Search for the cell housing the specified text and yield its [X, Y] center coordinate. 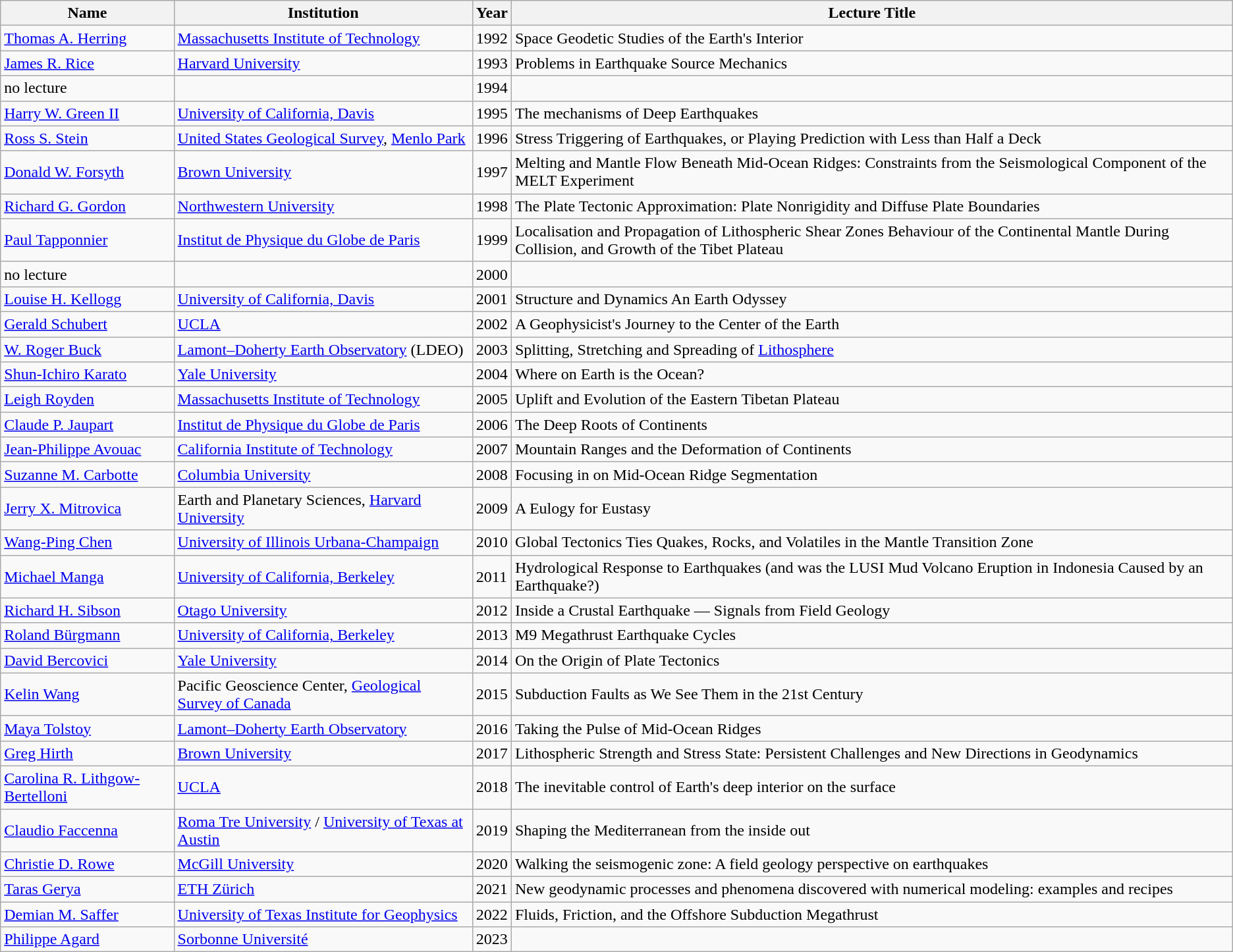
Splitting, Stretching and Spreading of Lithosphere [872, 350]
2009 [491, 508]
2010 [491, 542]
Demian M. Saffer [87, 914]
A Geophysicist's Journey to the Center of the Earth [872, 324]
Walking the seismogenic zone: A field geology perspective on earthquakes [872, 864]
Donald W. Forsyth [87, 172]
Sorbonne Université [323, 939]
Focusing in on Mid-Ocean Ridge Segmentation [872, 475]
1999 [491, 240]
1992 [491, 38]
Lithospheric Strength and Stress State: Persistent Challenges and New Directions in Geodynamics [872, 753]
Jerry X. Mitrovica [87, 508]
2006 [491, 425]
2017 [491, 753]
2007 [491, 450]
The Deep Roots of Continents [872, 425]
Northwestern University [323, 206]
Lamont–Doherty Earth Observatory [323, 728]
Lamont–Doherty Earth Observatory (LDEO) [323, 350]
2003 [491, 350]
Hydrological Response to Earthquakes (and was the LUSI Mud Volcano Eruption in Indonesia Caused by an Earthquake?) [872, 577]
1996 [491, 138]
2023 [491, 939]
Taking the Pulse of Mid-Ocean Ridges [872, 728]
Jean-Philippe Avouac [87, 450]
1994 [491, 88]
Pacific Geoscience Center, Geological Survey of Canada [323, 694]
2018 [491, 787]
Problems in Earthquake Source Mechanics [872, 63]
Claudio Faccenna [87, 830]
Where on Earth is the Ocean? [872, 375]
Year [491, 13]
Localisation and Propagation of Lithospheric Shear Zones Behaviour of the Continental Mantle During Collision, and Growth of the Tibet Plateau [872, 240]
1993 [491, 63]
2004 [491, 375]
Roland Bürgmann [87, 635]
Shun-Ichiro Karato [87, 375]
Harvard University [323, 63]
University of Texas Institute for Geophysics [323, 914]
Uplift and Evolution of the Eastern Tibetan Plateau [872, 400]
Inside a Crustal Earthquake — Signals from Field Geology [872, 610]
Shaping the Mediterranean from the inside out [872, 830]
California Institute of Technology [323, 450]
The Plate Tectonic Approximation: Plate Nonrigidity and Diffuse Plate Boundaries [872, 206]
2002 [491, 324]
2020 [491, 864]
2019 [491, 830]
University of Illinois Urbana-Champaign [323, 542]
2021 [491, 889]
Institution [323, 13]
Christie D. Rowe [87, 864]
Roma Tre University / University of Texas at Austin [323, 830]
Subduction Faults as We See Them in the 21st Century [872, 694]
Paul Tapponnier [87, 240]
The mechanisms of Deep Earthquakes [872, 113]
Taras Gerya [87, 889]
Columbia University [323, 475]
2016 [491, 728]
Suzanne M. Carbotte [87, 475]
2013 [491, 635]
Kelin Wang [87, 694]
Gerald Schubert [87, 324]
2005 [491, 400]
Greg Hirth [87, 753]
Claude P. Jaupart [87, 425]
2015 [491, 694]
Richard G. Gordon [87, 206]
Wang-Ping Chen [87, 542]
Structure and Dynamics An Earth Odyssey [872, 299]
A Eulogy for Eustasy [872, 508]
Thomas A. Herring [87, 38]
Space Geodetic Studies of the Earth's Interior [872, 38]
Global Tectonics Ties Quakes, Rocks, and Volatiles in the Mantle Transition Zone [872, 542]
Leigh Royden [87, 400]
2008 [491, 475]
Stress Triggering of Earthquakes, or Playing Prediction with Less than Half a Deck [872, 138]
Otago University [323, 610]
2011 [491, 577]
Ross S. Stein [87, 138]
2000 [491, 274]
David Bercovici [87, 660]
1997 [491, 172]
Harry W. Green II [87, 113]
On the Origin of Plate Tectonics [872, 660]
Philippe Agard [87, 939]
W. Roger Buck [87, 350]
Michael Manga [87, 577]
M9 Megathrust Earthquake Cycles [872, 635]
Fluids, Friction, and the Offshore Subduction Megathrust [872, 914]
2022 [491, 914]
New geodynamic processes and phenomena discovered with numerical modeling: examples and recipes [872, 889]
Melting and Mantle Flow Beneath Mid-Ocean Ridges: Constraints from the Seismological Component of the MELT Experiment [872, 172]
Lecture Title [872, 13]
Richard H. Sibson [87, 610]
Louise H. Kellogg [87, 299]
Name [87, 13]
1995 [491, 113]
Earth and Planetary Sciences, Harvard University [323, 508]
1998 [491, 206]
Carolina R. Lithgow-Bertelloni [87, 787]
United States Geological Survey, Menlo Park [323, 138]
2001 [491, 299]
ETH Zürich [323, 889]
Maya Tolstoy [87, 728]
2012 [491, 610]
2014 [491, 660]
Mountain Ranges and the Deformation of Continents [872, 450]
McGill University [323, 864]
The inevitable control of Earth's deep interior on the surface [872, 787]
James R. Rice [87, 63]
